Return the (X, Y) coordinate for the center point of the cell that contains the specified text.  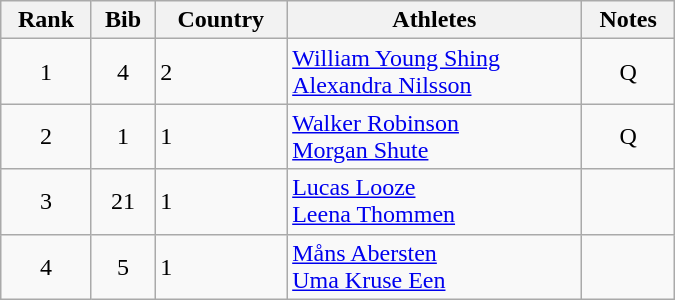
Notes (628, 20)
Country (221, 20)
William Young ShingAlexandra Nilsson (434, 72)
Athletes (434, 20)
Walker RobinsonMorgan Shute (434, 136)
Bib (123, 20)
Rank (46, 20)
Lucas LoozeLeena Thommen (434, 202)
21 (123, 202)
Måns AberstenUma Kruse Een (434, 266)
3 (46, 202)
5 (123, 266)
